Output the (x, y) coordinate of the center of the cell containing the given text.  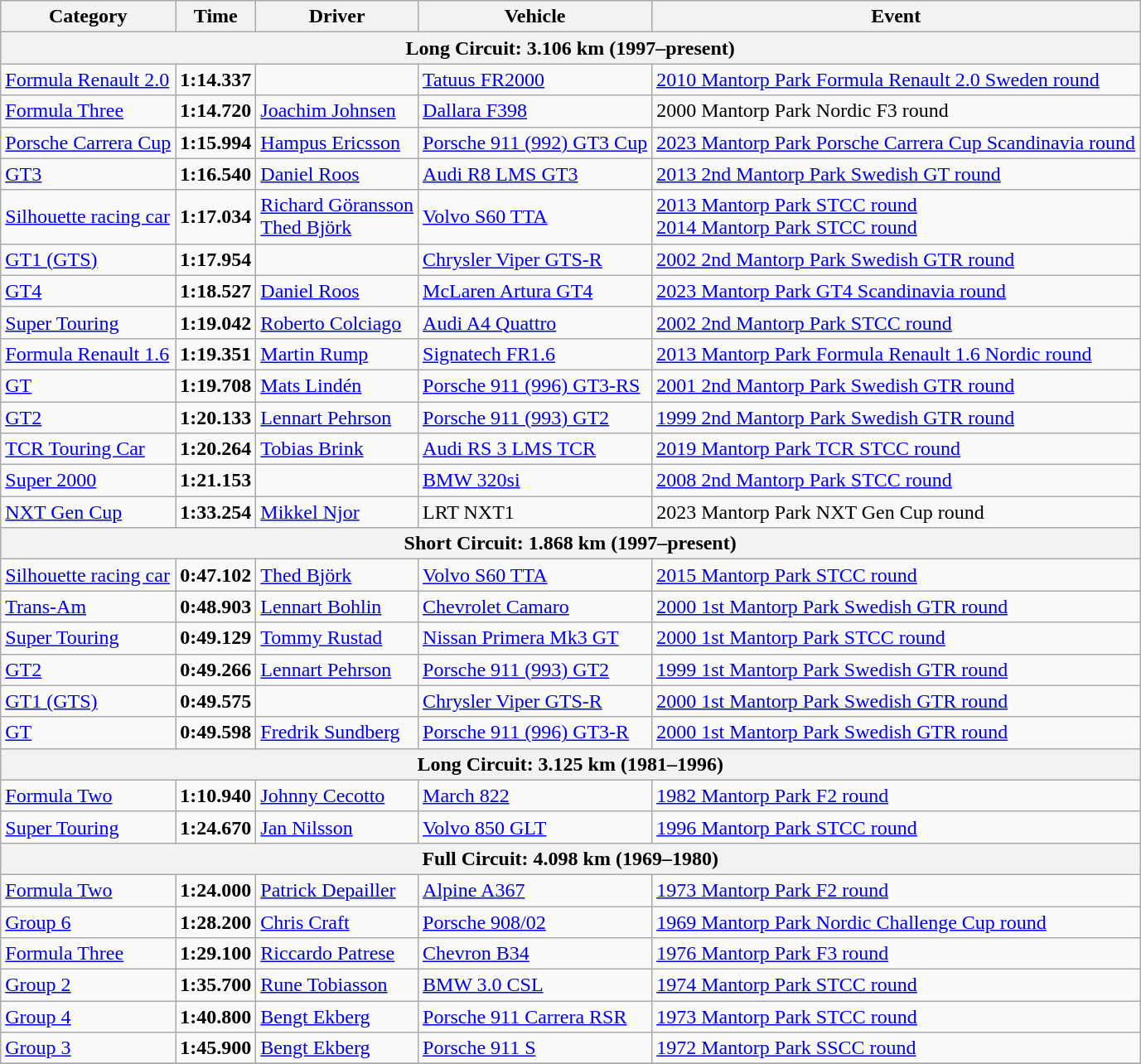
Thed Björk (337, 575)
Long Circuit: 3.106 km (1997–present) (570, 48)
Hampus Ericsson (337, 143)
Signatech FR1.6 (535, 354)
1:19.042 (215, 322)
Tatuus FR2000 (535, 80)
1:28.200 (215, 922)
2023 Mantorp Park Porsche Carrera Cup Scandinavia round (897, 143)
March 822 (535, 796)
1:20.264 (215, 449)
Vehicle (535, 17)
0:48.903 (215, 607)
Time (215, 17)
Martin Rump (337, 354)
Alpine A367 (535, 890)
Riccardo Patrese (337, 954)
2002 2nd Mantorp Park STCC round (897, 322)
Driver (337, 17)
2013 2nd Mantorp Park Swedish GT round (897, 174)
Dallara F398 (535, 111)
Chris Craft (337, 922)
1:24.000 (215, 890)
1:20.133 (215, 417)
Porsche 911 (992) GT3 Cup (535, 143)
Volvo 850 GLT (535, 827)
Jan Nilsson (337, 827)
2008 2nd Mantorp Park STCC round (897, 481)
Nissan Primera Mk3 GT (535, 638)
Full Circuit: 4.098 km (1969–1980) (570, 858)
Group 4 (88, 1017)
1:40.800 (215, 1017)
Porsche 911 S (535, 1048)
2000 Mantorp Park Nordic F3 round (897, 111)
Group 3 (88, 1048)
1973 Mantorp Park F2 round (897, 890)
2023 Mantorp Park NXT Gen Cup round (897, 512)
1974 Mantorp Park STCC round (897, 985)
BMW 320si (535, 481)
1999 1st Mantorp Park Swedish GTR round (897, 670)
1:35.700 (215, 985)
1:15.994 (215, 143)
Lennart Bohlin (337, 607)
0:47.102 (215, 575)
Trans-Am (88, 607)
BMW 3.0 CSL (535, 985)
LRT NXT1 (535, 512)
1969 Mantorp Park Nordic Challenge Cup round (897, 922)
0:49.598 (215, 733)
Richard GöranssonThed Björk (337, 217)
1:45.900 (215, 1048)
1:29.100 (215, 954)
Category (88, 17)
2002 2nd Mantorp Park Swedish GTR round (897, 259)
Formula Renault 1.6 (88, 354)
2010 Mantorp Park Formula Renault 2.0 Sweden round (897, 80)
Audi RS 3 LMS TCR (535, 449)
1:10.940 (215, 796)
1996 Mantorp Park STCC round (897, 827)
Porsche 908/02 (535, 922)
Long Circuit: 3.125 km (1981–1996) (570, 764)
Joachim Johnsen (337, 111)
1:14.720 (215, 111)
0:49.129 (215, 638)
Audi A4 Quattro (535, 322)
Tobias Brink (337, 449)
Rune Tobiasson (337, 985)
Audi R8 LMS GT3 (535, 174)
Short Circuit: 1.868 km (1997–present) (570, 544)
Porsche 911 Carrera RSR (535, 1017)
NXT Gen Cup (88, 512)
Porsche 911 (996) GT3-R (535, 733)
TCR Touring Car (88, 449)
1:18.527 (215, 291)
1972 Mantorp Park SSCC round (897, 1048)
Group 6 (88, 922)
Formula Renault 2.0 (88, 80)
Fredrik Sundberg (337, 733)
2013 Mantorp Park STCC round2014 Mantorp Park STCC round (897, 217)
Event (897, 17)
1973 Mantorp Park STCC round (897, 1017)
1999 2nd Mantorp Park Swedish GTR round (897, 417)
Mikkel Njor (337, 512)
Porsche 911 (996) GT3-RS (535, 385)
McLaren Artura GT4 (535, 291)
1:14.337 (215, 80)
Chevron B34 (535, 954)
1:17.954 (215, 259)
Roberto Colciago (337, 322)
1:16.540 (215, 174)
2001 2nd Mantorp Park Swedish GTR round (897, 385)
Chevrolet Camaro (535, 607)
1:21.153 (215, 481)
GT3 (88, 174)
1:33.254 (215, 512)
Mats Lindén (337, 385)
0:49.266 (215, 670)
0:49.575 (215, 701)
2023 Mantorp Park GT4 Scandinavia round (897, 291)
Group 2 (88, 985)
2000 1st Mantorp Park STCC round (897, 638)
Tommy Rustad (337, 638)
Johnny Cecotto (337, 796)
1:24.670 (215, 827)
2013 Mantorp Park Formula Renault 1.6 Nordic round (897, 354)
1982 Mantorp Park F2 round (897, 796)
1:19.708 (215, 385)
Super 2000 (88, 481)
2019 Mantorp Park TCR STCC round (897, 449)
1976 Mantorp Park F3 round (897, 954)
GT4 (88, 291)
1:17.034 (215, 217)
1:19.351 (215, 354)
2015 Mantorp Park STCC round (897, 575)
Porsche Carrera Cup (88, 143)
Patrick Depailler (337, 890)
